Return (X, Y) of the center of cell containing provided text 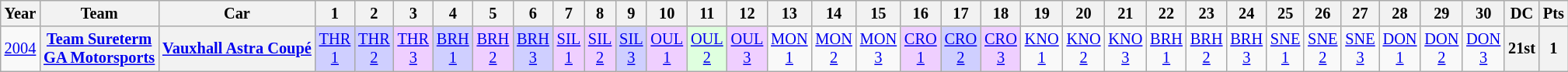
15 (878, 13)
19 (1042, 13)
13 (789, 13)
Team (99, 13)
28 (1400, 13)
DON3 (1483, 49)
30 (1483, 13)
KNO3 (1125, 49)
Pts (1554, 13)
Year (20, 13)
MON3 (878, 49)
29 (1441, 13)
3 (413, 13)
7 (569, 13)
CRO1 (921, 49)
21 (1125, 13)
Car (237, 13)
DON2 (1441, 49)
SNE1 (1285, 49)
SIL2 (600, 49)
22 (1166, 13)
MON1 (789, 49)
OUL3 (747, 49)
THR1 (335, 49)
SNE2 (1322, 49)
9 (631, 13)
5 (493, 13)
THR3 (413, 49)
OUL1 (667, 49)
OUL2 (707, 49)
Vauxhall Astra Coupé (237, 49)
8 (600, 13)
KNO2 (1084, 49)
4 (453, 13)
26 (1322, 13)
27 (1360, 13)
SNE3 (1360, 49)
THR2 (374, 49)
Team SuretermGA Motorsports (99, 49)
23 (1207, 13)
25 (1285, 13)
10 (667, 13)
14 (833, 13)
CRO2 (961, 49)
6 (533, 13)
MON2 (833, 49)
CRO3 (1001, 49)
18 (1001, 13)
11 (707, 13)
DC (1521, 13)
21st (1521, 49)
20 (1084, 13)
24 (1246, 13)
SIL3 (631, 49)
2004 (20, 49)
17 (961, 13)
KNO1 (1042, 49)
2 (374, 13)
DON1 (1400, 49)
16 (921, 13)
12 (747, 13)
SIL1 (569, 49)
